From the cell containing the given text, extract its center point as [X, Y] coordinate. 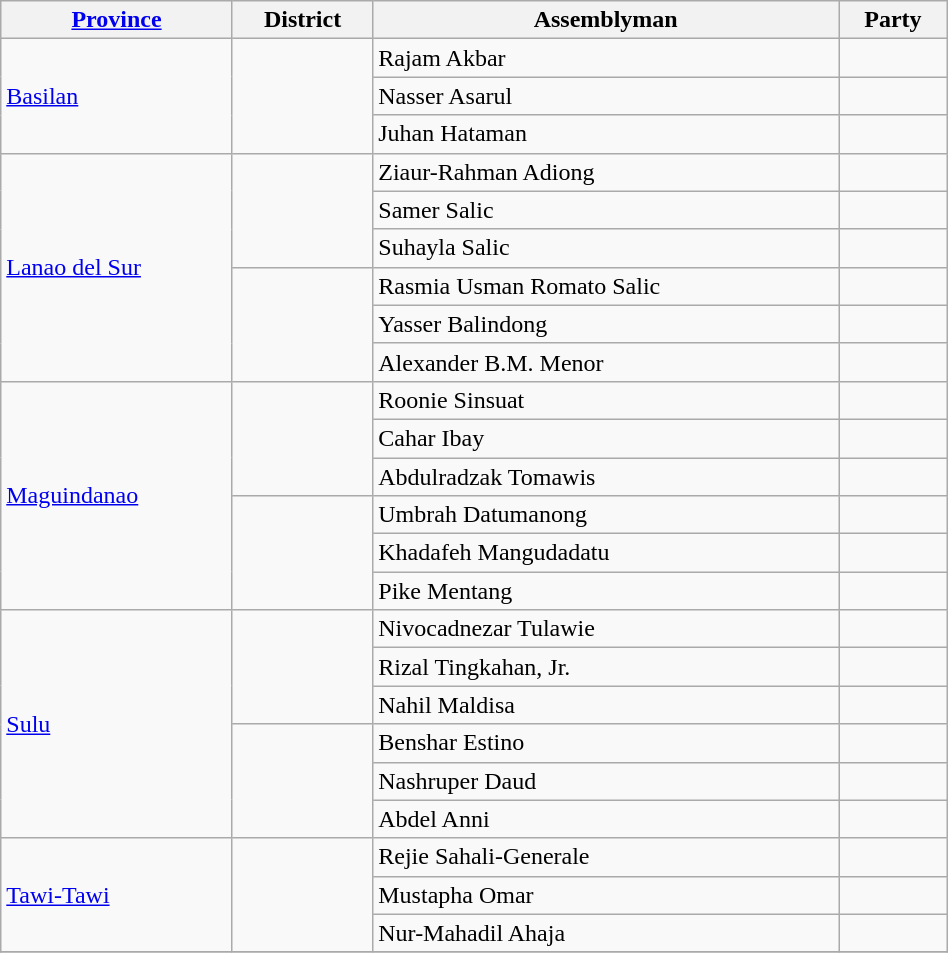
Nivocadnezar Tulawie [606, 629]
Rasmia Usman Romato Salic [606, 286]
Samer Salic [606, 210]
Maguindanao [117, 495]
Nahil Maldisa [606, 705]
Cahar Ibay [606, 438]
Juhan Hataman [606, 134]
Mustapha Omar [606, 895]
Pike Mentang [606, 591]
Assemblyman [606, 20]
Umbrah Datumanong [606, 515]
Party [894, 20]
Basilan [117, 96]
Ziaur-Rahman Adiong [606, 172]
Abdulradzak Tomawis [606, 477]
Sulu [117, 724]
Nur-Mahadil Ahaja [606, 933]
Rizal Tingkahan, Jr. [606, 667]
District [302, 20]
Lanao del Sur [117, 267]
Yasser Balindong [606, 324]
Abdel Anni [606, 819]
Rejie Sahali-Generale [606, 857]
Rajam Akbar [606, 58]
Nashruper Daud [606, 781]
Nasser Asarul [606, 96]
Roonie Sinsuat [606, 400]
Suhayla Salic [606, 248]
Khadafeh Mangudadatu [606, 553]
Province [117, 20]
Benshar Estino [606, 743]
Alexander B.M. Menor [606, 362]
Tawi-Tawi [117, 895]
